Output the [X, Y] coordinate of the center of the cell containing the given text.  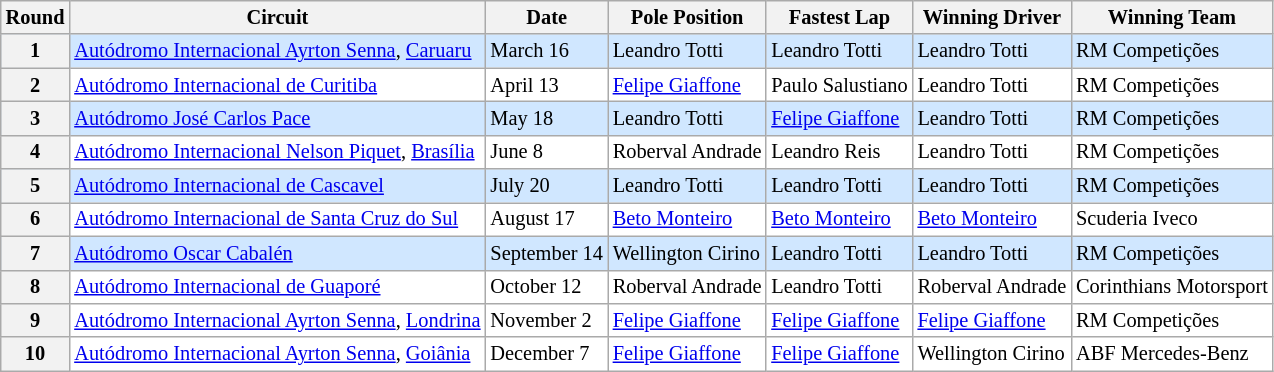
Pole Position [688, 17]
Round [36, 17]
9 [36, 320]
6 [36, 219]
7 [36, 253]
Autódromo Internacional de Guaporé [277, 287]
Autódromo Internacional de Curitiba [277, 85]
Winning Driver [992, 17]
Circuit [277, 17]
10 [36, 354]
8 [36, 287]
3 [36, 118]
Autódromo Internacional Ayrton Senna, Caruaru [277, 51]
September 14 [546, 253]
October 12 [546, 287]
Date [546, 17]
Autódromo José Carlos Pace [277, 118]
Leandro Reis [839, 152]
June 8 [546, 152]
Autódromo Internacional de Cascavel [277, 186]
ABF Mercedes-Benz [1172, 354]
May 18 [546, 118]
Corinthians Motorsport [1172, 287]
Autódromo Internacional Ayrton Senna, Goiânia [277, 354]
July 20 [546, 186]
1 [36, 51]
Autódromo Internacional de Santa Cruz do Sul [277, 219]
December 7 [546, 354]
Autódromo Internacional Nelson Piquet, Brasília [277, 152]
Autódromo Oscar Cabalén [277, 253]
August 17 [546, 219]
2 [36, 85]
4 [36, 152]
November 2 [546, 320]
Paulo Salustiano [839, 85]
Fastest Lap [839, 17]
Autódromo Internacional Ayrton Senna, Londrina [277, 320]
Winning Team [1172, 17]
April 13 [546, 85]
March 16 [546, 51]
Scuderia Iveco [1172, 219]
5 [36, 186]
